Output the (x, y) coordinate of the center of the cell containing the given text.  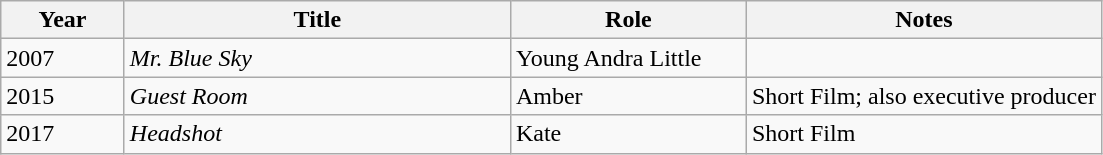
2015 (63, 96)
Guest Room (317, 96)
Mr. Blue Sky (317, 58)
Notes (924, 20)
Young Andra Little (628, 58)
Short Film; also executive producer (924, 96)
Short Film (924, 134)
Role (628, 20)
Kate (628, 134)
Amber (628, 96)
Headshot (317, 134)
Title (317, 20)
2017 (63, 134)
2007 (63, 58)
Year (63, 20)
